Identify which cell holds the provided text, then report its [X, Y] central coordinate. 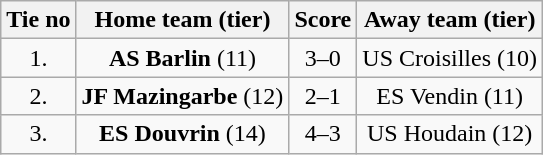
Away team (tier) [450, 20]
JF Mazingarbe (12) [182, 96]
2–1 [323, 96]
US Croisilles (10) [450, 58]
2. [38, 96]
ES Vendin (11) [450, 96]
1. [38, 58]
3. [38, 134]
Tie no [38, 20]
ES Douvrin (14) [182, 134]
Score [323, 20]
US Houdain (12) [450, 134]
4–3 [323, 134]
3–0 [323, 58]
Home team (tier) [182, 20]
AS Barlin (11) [182, 58]
